Return (x, y) of the center of cell containing provided text 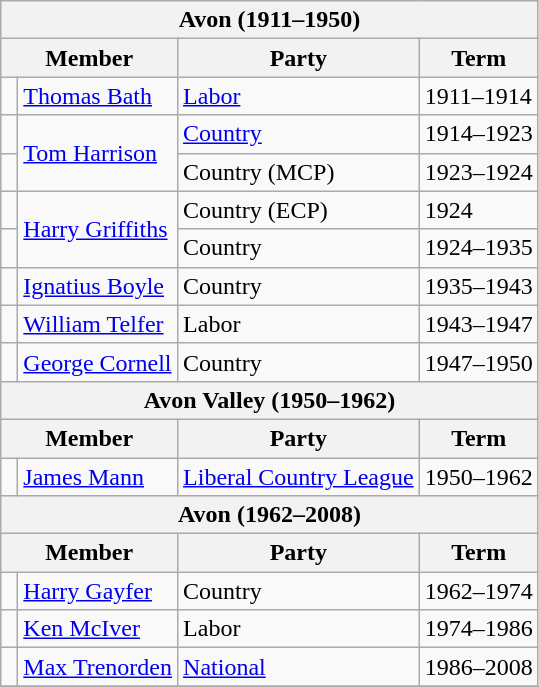
1986–2008 (478, 667)
Ignatius Boyle (98, 286)
1962–1974 (478, 591)
Harry Gayfer (98, 591)
Country (ECP) (299, 210)
Avon Valley (1950–1962) (270, 400)
National (299, 667)
Ken McIver (98, 629)
1974–1986 (478, 629)
1923–1924 (478, 172)
Thomas Bath (98, 96)
Max Trenorden (98, 667)
1924–1935 (478, 248)
1943–1947 (478, 324)
1935–1943 (478, 286)
Harry Griffiths (98, 229)
George Cornell (98, 362)
Tom Harrison (98, 153)
Liberal Country League (299, 477)
William Telfer (98, 324)
Avon (1911–1950) (270, 20)
Avon (1962–2008) (270, 515)
1947–1950 (478, 362)
James Mann (98, 477)
Country (MCP) (299, 172)
1950–1962 (478, 477)
1914–1923 (478, 134)
1924 (478, 210)
1911–1914 (478, 96)
